Return the [X, Y] coordinate for the center point of the cell that contains the specified text.  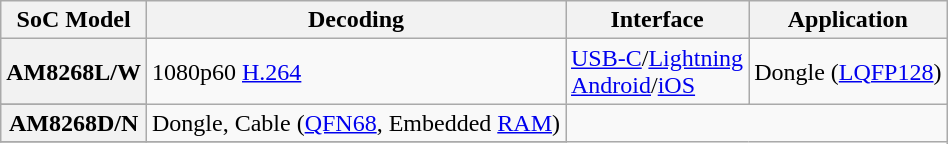
AM8268D/N [74, 123]
Dongle (LQFP128) [848, 72]
USB-C/Lightning Android/iOS [658, 72]
1080p60 H.264 [356, 72]
Decoding [356, 20]
Application [848, 20]
Interface [658, 20]
SoC Model [74, 20]
AM8268L/W [74, 72]
Dongle, Cable (QFN68, Embedded RAM) [356, 123]
